Identify which cell holds the provided text, then report its [X, Y] central coordinate. 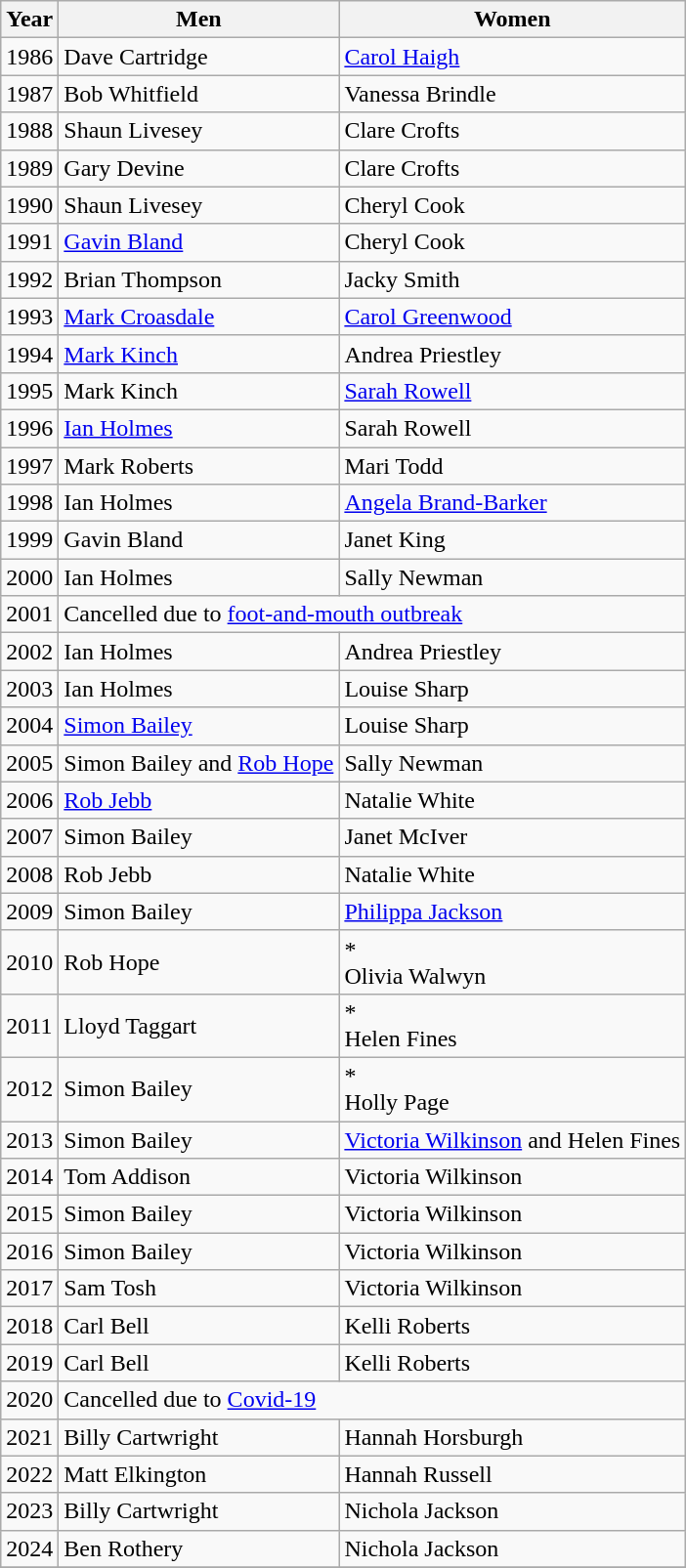
1989 [29, 168]
2015 [29, 1214]
Sam Tosh [199, 1289]
2008 [29, 874]
Mark Croasdale [199, 317]
Carol Greenwood [512, 317]
1999 [29, 540]
1996 [29, 428]
Cancelled due to Covid-19 [372, 1400]
1986 [29, 57]
2023 [29, 1511]
1998 [29, 503]
2012 [29, 1088]
1993 [29, 317]
Vanessa Brindle [512, 94]
Janet McIver [512, 837]
2010 [29, 961]
Jacky Smith [512, 279]
2022 [29, 1474]
*Holly Page [512, 1088]
Men [199, 20]
Hannah Russell [512, 1474]
2002 [29, 652]
Dave Cartridge [199, 57]
2007 [29, 837]
2009 [29, 911]
1988 [29, 131]
Mark Roberts [199, 466]
Hannah Horsburgh [512, 1437]
1995 [29, 391]
Brian Thompson [199, 279]
Philippa Jackson [512, 911]
2004 [29, 726]
Matt Elkington [199, 1474]
Mari Todd [512, 466]
2019 [29, 1363]
1992 [29, 279]
Year [29, 20]
2000 [29, 577]
2020 [29, 1400]
2018 [29, 1326]
2017 [29, 1289]
1994 [29, 354]
Tom Addison [199, 1177]
1990 [29, 205]
Janet King [512, 540]
Angela Brand-Barker [512, 503]
Lloyd Taggart [199, 1026]
2021 [29, 1437]
Women [512, 20]
Simon Bailey and Rob Hope [199, 763]
Bob Whitfield [199, 94]
Ben Rothery [199, 1548]
2006 [29, 800]
*Olivia Walwyn [512, 961]
1987 [29, 94]
Cancelled due to foot-and-mouth outbreak [372, 614]
2003 [29, 689]
Victoria Wilkinson and Helen Fines [512, 1140]
Carol Haigh [512, 57]
2011 [29, 1026]
2005 [29, 763]
2024 [29, 1548]
1991 [29, 242]
2016 [29, 1251]
2013 [29, 1140]
2014 [29, 1177]
*Helen Fines [512, 1026]
2001 [29, 614]
Gary Devine [199, 168]
1997 [29, 466]
Rob Hope [199, 961]
